From the cell containing the given text, extract its center point as [X, Y] coordinate. 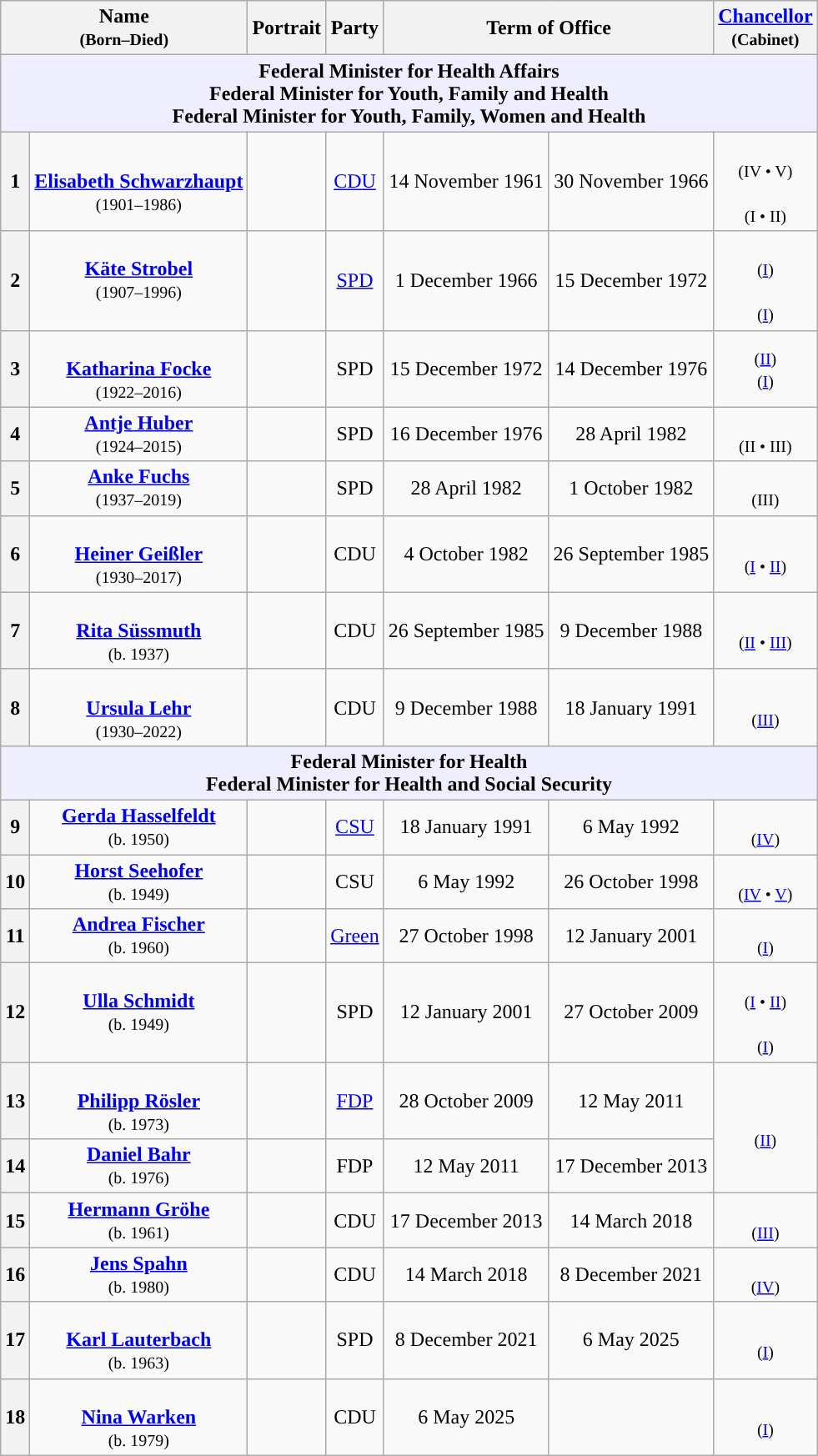
(II) [765, 1127]
5 [15, 489]
4 [15, 434]
12 [15, 1012]
Green [355, 936]
6 [15, 554]
Katharina Focke(1922–2016) [138, 369]
14 November 1961 [466, 182]
(I • II)(I) [765, 1012]
28 October 2009 [466, 1101]
3 [15, 369]
Andrea Fischer(b. 1960) [138, 936]
13 [15, 1101]
Federal Minister for Health Federal Minister for Health and Social Security [409, 772]
Portrait [287, 28]
(I • II) [765, 554]
Elisabeth Schwarzhaupt(1901–1986) [138, 182]
Rita Süssmuth(b. 1937) [138, 630]
(IV • V) (I • II) [765, 182]
Name(Born–Died) [124, 28]
Chancellor(Cabinet) [765, 28]
Anke Fuchs(1937–2019) [138, 489]
Philipp Rösler(b. 1973) [138, 1101]
1 December 1966 [466, 280]
27 October 2009 [631, 1012]
Jens Spahn(b. 1980) [138, 1274]
16 [15, 1274]
10 [15, 881]
30 November 1966 [631, 182]
Ulla Schmidt(b. 1949) [138, 1012]
Hermann Gröhe(b. 1961) [138, 1221]
11 [15, 936]
Horst Seehofer(b. 1949) [138, 881]
18 [15, 1417]
Ursula Lehr(1930–2022) [138, 707]
Federal Minister for Health Affairs Federal Minister for Youth, Family and Health Federal Minister for Youth, Family, Women and Health [409, 93]
17 [15, 1340]
9 [15, 827]
8 [15, 707]
Daniel Bahr(b. 1976) [138, 1166]
Gerda Hasselfeldt(b. 1950) [138, 827]
1 October 1982 [631, 489]
7 [15, 630]
16 December 1976 [466, 434]
27 October 1998 [466, 936]
Term of Office [549, 28]
Karl Lauterbach(b. 1963) [138, 1340]
(II) (I) [765, 369]
Heiner Geißler(1930–2017) [138, 554]
(I)(I) [765, 280]
(IV • V) [765, 881]
Käte Strobel(1907–1996) [138, 280]
2 [15, 280]
14 December 1976 [631, 369]
26 October 1998 [631, 881]
15 [15, 1221]
Party [355, 28]
14 [15, 1166]
Nina Warken(b. 1979) [138, 1417]
1 [15, 182]
Antje Huber(1924–2015) [138, 434]
4 October 1982 [466, 554]
